Determine the (X, Y) coordinate at the center of the cell enclosing the given text.  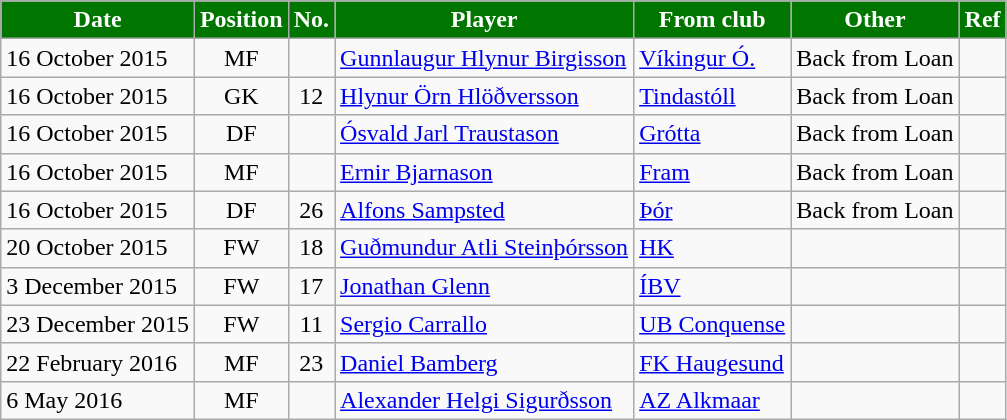
Grótta (712, 134)
GK (241, 96)
3 December 2015 (98, 286)
Fram (712, 172)
12 (311, 96)
Guðmundur Atli Steinþórsson (484, 248)
18 (311, 248)
AZ Alkmaar (712, 400)
Hlynur Örn Hlöðversson (484, 96)
17 (311, 286)
26 (311, 210)
Date (98, 20)
22 February 2016 (98, 362)
Ref (982, 20)
No. (311, 20)
HK (712, 248)
Þór (712, 210)
Ernir Bjarnason (484, 172)
Alfons Sampsted (484, 210)
From club (712, 20)
6 May 2016 (98, 400)
Other (875, 20)
Tindastóll (712, 96)
Sergio Carrallo (484, 324)
Gunnlaugur Hlynur Birgisson (484, 58)
Jonathan Glenn (484, 286)
23 (311, 362)
20 October 2015 (98, 248)
Víkingur Ó. (712, 58)
Alexander Helgi Sigurðsson (484, 400)
Position (241, 20)
FK Haugesund (712, 362)
23 December 2015 (98, 324)
ÍBV (712, 286)
11 (311, 324)
Player (484, 20)
Daniel Bamberg (484, 362)
UB Conquense (712, 324)
Ósvald Jarl Traustason (484, 134)
